Pinpoint the cell where the given text exists, returning its (X, Y) midpoint coordinate. 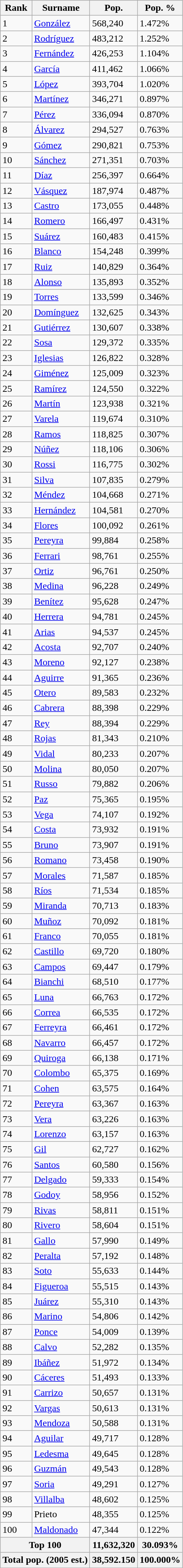
Paz (61, 799)
0.258% (160, 541)
65 (16, 997)
Soto (61, 1271)
57,990 (113, 1241)
Medina (61, 586)
0.134% (160, 1362)
52,282 (113, 1347)
100 (16, 1530)
Colombo (61, 1073)
Pop. % (160, 8)
0.247% (160, 601)
Flores (61, 525)
Figueroa (61, 1286)
11,632,320 (113, 1545)
0.431% (160, 221)
63,575 (113, 1088)
58,604 (113, 1225)
96,761 (113, 571)
79,882 (113, 784)
Aguirre (61, 678)
Correa (61, 1012)
Castro (61, 206)
0.271% (160, 495)
10 (16, 160)
30 (16, 465)
98 (16, 1499)
0.177% (160, 982)
0.763% (160, 130)
Santos (61, 1165)
58 (16, 890)
73,458 (113, 860)
32 (16, 495)
160,483 (113, 236)
0.249% (160, 586)
0.180% (160, 952)
Iglesias (61, 358)
0.302% (160, 465)
6 (16, 99)
38,592.150 (113, 1560)
Gallo (61, 1241)
Delgado (61, 1180)
51,493 (113, 1377)
58,811 (113, 1210)
52 (16, 799)
0.448% (160, 206)
51 (16, 784)
89,583 (113, 693)
99,884 (113, 541)
Rodríguez (61, 38)
19 (16, 297)
Alonso (61, 282)
70,055 (113, 936)
Ferreyra (61, 1027)
55 (16, 845)
0.335% (160, 343)
Gómez (61, 145)
67 (16, 1027)
22 (16, 343)
0.323% (160, 373)
Vásquez (61, 191)
20 (16, 312)
0.664% (160, 175)
79 (16, 1210)
Cabrera (61, 708)
0.135% (160, 1347)
Castillo (61, 952)
187,974 (113, 191)
63,226 (113, 1119)
Vidal (61, 754)
Calvo (61, 1347)
336,094 (113, 114)
Rivero (61, 1225)
256,397 (113, 175)
74,107 (113, 814)
0.169% (160, 1073)
76 (16, 1165)
Fernández (61, 54)
Peralta (61, 1256)
0.261% (160, 525)
0.154% (160, 1180)
Navarro (61, 1043)
87 (16, 1332)
24 (16, 373)
48 (16, 738)
0.179% (160, 967)
0.279% (160, 480)
Top 100 (45, 1545)
70,092 (113, 921)
Maldonado (61, 1530)
99 (16, 1514)
97 (16, 1484)
36 (16, 556)
0.149% (160, 1241)
116,775 (113, 465)
426,253 (113, 54)
Vargas (61, 1408)
123,938 (113, 403)
94,781 (113, 616)
45 (16, 693)
393,704 (113, 84)
Núñez (61, 449)
Sosa (61, 343)
Acosta (61, 647)
81,343 (113, 738)
0.210% (160, 738)
85 (16, 1301)
166,497 (113, 221)
59,333 (113, 1180)
94,537 (113, 632)
Sánchez (61, 160)
55,310 (113, 1301)
58,956 (113, 1195)
96,228 (113, 586)
Cáceres (61, 1377)
38 (16, 586)
0.238% (160, 662)
50 (16, 769)
54,806 (113, 1317)
75,365 (113, 799)
Ortiz (61, 571)
Bruno (61, 845)
132,625 (113, 312)
0.753% (160, 145)
92,707 (113, 647)
García (61, 69)
12 (16, 191)
84 (16, 1286)
66,138 (113, 1058)
48,602 (113, 1499)
Otero (61, 693)
66,461 (113, 1027)
0.328% (160, 358)
50,613 (113, 1408)
71,587 (113, 875)
60,580 (113, 1165)
Benítez (61, 601)
81 (16, 1241)
80,050 (113, 769)
69,720 (113, 952)
50,588 (113, 1423)
66,457 (113, 1043)
118,106 (113, 449)
0.156% (160, 1165)
411,462 (113, 69)
9 (16, 145)
0.190% (160, 860)
96 (16, 1469)
Rossi (61, 465)
0.364% (160, 267)
0.346% (160, 297)
77 (16, 1180)
0.171% (160, 1058)
28 (16, 434)
Molina (61, 769)
0.236% (160, 678)
65,375 (113, 1073)
68 (16, 1043)
Silva (61, 480)
48,355 (113, 1514)
154,248 (113, 251)
Luna (61, 997)
Quiroga (61, 1058)
0.148% (160, 1256)
Morales (61, 875)
63,157 (113, 1134)
71 (16, 1088)
49,645 (113, 1454)
Carrizo (61, 1392)
Ponce (61, 1332)
483,212 (113, 38)
49,291 (113, 1484)
0.255% (160, 556)
0.487% (160, 191)
González (61, 23)
49,717 (113, 1438)
0.195% (160, 799)
Ledesma (61, 1454)
57 (16, 875)
1.472% (160, 23)
95 (16, 1454)
49,543 (113, 1469)
82 (16, 1256)
60 (16, 921)
0.343% (160, 312)
Blanco (61, 251)
14 (16, 221)
43 (16, 662)
41 (16, 632)
0.127% (160, 1484)
0.322% (160, 388)
66,535 (113, 1012)
Pop. (113, 8)
2 (16, 38)
0.307% (160, 434)
Romano (61, 860)
80,233 (113, 754)
95,628 (113, 601)
568,240 (113, 23)
34 (16, 525)
Vega (61, 814)
18 (16, 282)
271,351 (113, 160)
42 (16, 647)
55,633 (113, 1271)
Vera (61, 1119)
26 (16, 403)
31 (16, 480)
61 (16, 936)
86 (16, 1317)
0.310% (160, 419)
25 (16, 388)
Godoy (61, 1195)
69,447 (113, 967)
118,825 (113, 434)
Prieto (61, 1514)
Guzmán (61, 1469)
37 (16, 571)
35 (16, 541)
140,829 (113, 267)
1.104% (160, 54)
5 (16, 84)
Rey (61, 723)
Álvarez (61, 130)
49 (16, 754)
126,822 (113, 358)
López (61, 84)
47,344 (113, 1530)
129,372 (113, 343)
100.000% (160, 1560)
Rivas (61, 1210)
Campos (61, 967)
23 (16, 358)
15 (16, 236)
Giménez (61, 373)
Juárez (61, 1301)
Romero (61, 221)
Herrera (61, 616)
0.897% (160, 99)
98,761 (113, 556)
88,398 (113, 708)
72 (16, 1103)
Suárez (61, 236)
73,907 (113, 845)
0.192% (160, 814)
1 (16, 23)
89 (16, 1362)
107,835 (113, 480)
135,893 (113, 282)
94 (16, 1438)
0.870% (160, 114)
29 (16, 449)
51,972 (113, 1362)
30.093% (160, 1545)
104,668 (113, 495)
63 (16, 967)
0.122% (160, 1530)
Ramírez (61, 388)
54 (16, 830)
Moreno (61, 662)
46 (16, 708)
8 (16, 130)
16 (16, 251)
Soria (61, 1484)
73,932 (113, 830)
64 (16, 982)
Ibáñez (61, 1362)
68,510 (113, 982)
Pérez (61, 114)
57,192 (113, 1256)
62,727 (113, 1149)
13 (16, 206)
21 (16, 327)
39 (16, 601)
Ruiz (61, 267)
0.250% (160, 571)
0.144% (160, 1271)
0.399% (160, 251)
0.321% (160, 403)
70 (16, 1073)
33 (16, 510)
Bianchi (61, 982)
0.240% (160, 647)
3 (16, 54)
Gutiérrez (61, 327)
11 (16, 175)
73 (16, 1119)
130,607 (113, 327)
Martínez (61, 99)
Rojas (61, 738)
47 (16, 723)
1.020% (160, 84)
0.206% (160, 784)
100,092 (113, 525)
Mendoza (61, 1423)
0.152% (160, 1195)
0.415% (160, 236)
74 (16, 1134)
71,534 (113, 890)
55,515 (113, 1286)
93 (16, 1423)
Lorenzo (61, 1134)
0.352% (160, 282)
Muñoz (61, 921)
40 (16, 616)
Martín (61, 403)
Cohen (61, 1088)
Torres (61, 297)
88,394 (113, 723)
54,009 (113, 1332)
1.066% (160, 69)
0.164% (160, 1088)
Russo (61, 784)
91,365 (113, 678)
173,055 (113, 206)
0.142% (160, 1317)
0.306% (160, 449)
0.703% (160, 160)
69 (16, 1058)
0.162% (160, 1149)
66 (16, 1012)
Méndez (61, 495)
Ferrari (61, 556)
Rank (16, 8)
0.183% (160, 906)
119,674 (113, 419)
75 (16, 1149)
Gil (61, 1149)
50,657 (113, 1392)
Franco (61, 936)
Villalba (61, 1499)
92,127 (113, 662)
78 (16, 1195)
7 (16, 114)
0.270% (160, 510)
91 (16, 1392)
63,367 (113, 1103)
124,550 (113, 388)
Ríos (61, 890)
0.139% (160, 1332)
Ramos (61, 434)
125,009 (113, 373)
17 (16, 267)
Díaz (61, 175)
Aguilar (61, 1438)
Marino (61, 1317)
70,713 (113, 906)
0.133% (160, 1377)
Surname (61, 8)
Hernández (61, 510)
Varela (61, 419)
90 (16, 1377)
Domínguez (61, 312)
104,581 (113, 510)
Costa (61, 830)
59 (16, 906)
290,821 (113, 145)
Total pop. (2005 est.) (45, 1560)
88 (16, 1347)
Arias (61, 632)
92 (16, 1408)
4 (16, 69)
56 (16, 860)
346,271 (113, 99)
1.252% (160, 38)
80 (16, 1225)
133,599 (113, 297)
27 (16, 419)
44 (16, 678)
53 (16, 814)
294,527 (113, 130)
0.232% (160, 693)
66,763 (113, 997)
0.338% (160, 327)
Miranda (61, 906)
62 (16, 952)
83 (16, 1271)
